Pinpoint the cell where the given text exists, returning its (x, y) midpoint coordinate. 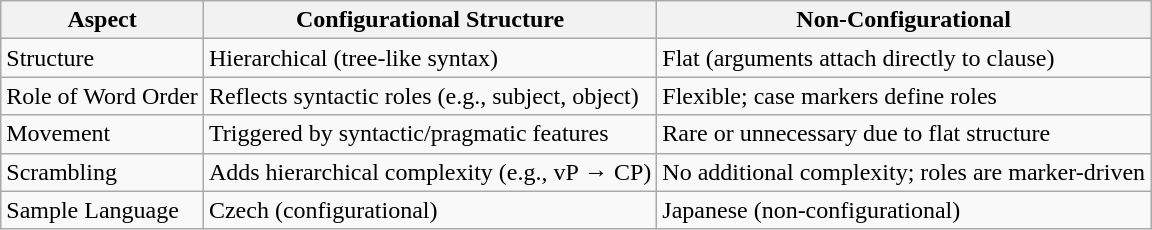
Movement (102, 134)
Hierarchical (tree-like syntax) (430, 58)
Rare or unnecessary due to flat structure (904, 134)
Scrambling (102, 172)
Sample Language (102, 210)
Adds hierarchical complexity (e.g., vP → CP) (430, 172)
Reflects syntactic roles (e.g., subject, object) (430, 96)
Non-Configurational (904, 20)
Aspect (102, 20)
Configurational Structure (430, 20)
Flexible; case markers define roles (904, 96)
Czech (configurational) (430, 210)
Role of Word Order (102, 96)
Japanese (non-configurational) (904, 210)
Structure (102, 58)
Triggered by syntactic/pragmatic features (430, 134)
No additional complexity; roles are marker-driven (904, 172)
Flat (arguments attach directly to clause) (904, 58)
